Search for the cell housing the specified text and yield its (x, y) center coordinate. 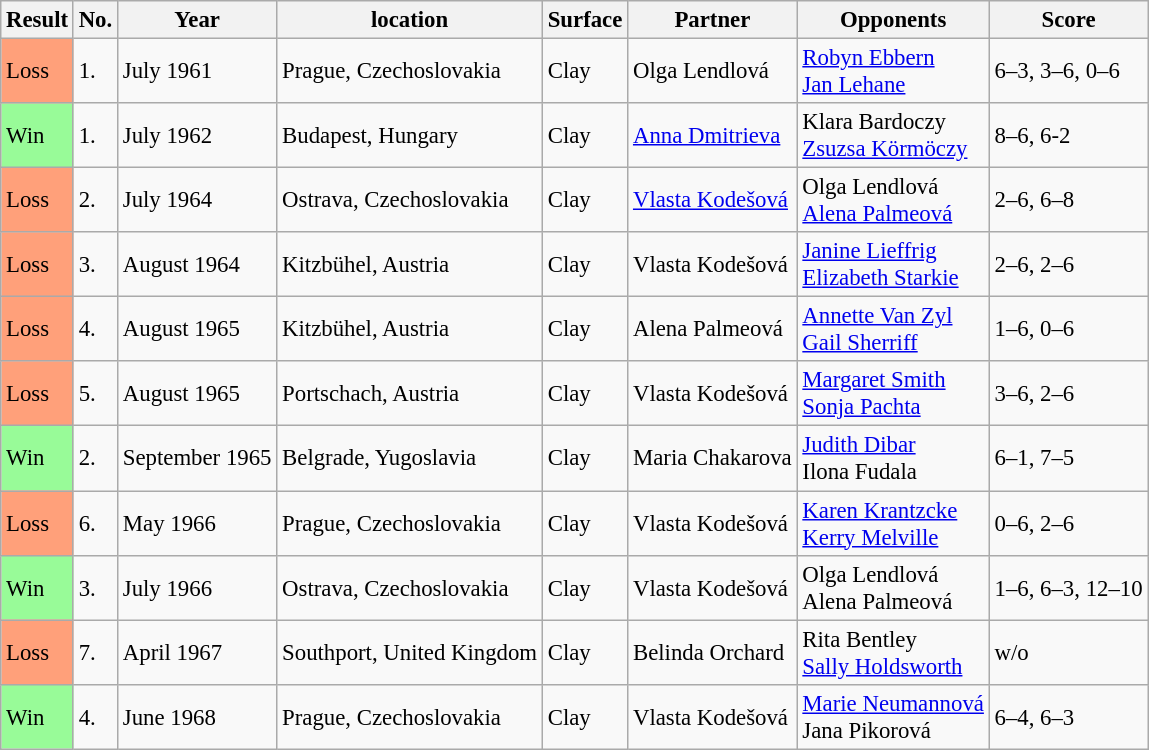
Alena Palmeová (712, 330)
Belgrade, Yugoslavia (410, 458)
Partner (712, 20)
July 1964 (196, 200)
6–4, 6–3 (1068, 716)
August 1964 (196, 264)
No. (95, 20)
6–3, 3–6, 0–6 (1068, 72)
5. (95, 394)
Southport, United Kingdom (410, 652)
location (410, 20)
Year (196, 20)
Janine Lieffrig Elizabeth Starkie (893, 264)
Belinda Orchard (712, 652)
April 1967 (196, 652)
Robyn Ebbern Jan Lehane (893, 72)
June 1968 (196, 716)
Surface (584, 20)
0–6, 2–6 (1068, 524)
3–6, 2–6 (1068, 394)
1–6, 0–6 (1068, 330)
Klara Bardoczy Zsuzsa Körmöczy (893, 136)
Olga Lendlová (712, 72)
8–6, 6-2 (1068, 136)
Margaret Smith Sonja Pachta (893, 394)
6–1, 7–5 (1068, 458)
Score (1068, 20)
6. (95, 524)
Maria Chakarova (712, 458)
Annette Van Zyl Gail Sherriff (893, 330)
July 1966 (196, 588)
Marie Neumannová Jana Pikorová (893, 716)
Anna Dmitrieva (712, 136)
Budapest, Hungary (410, 136)
September 1965 (196, 458)
Result (38, 20)
July 1961 (196, 72)
July 1962 (196, 136)
7. (95, 652)
Judith Dibar Ilona Fudala (893, 458)
May 1966 (196, 524)
Portschach, Austria (410, 394)
2–6, 2–6 (1068, 264)
Opponents (893, 20)
2–6, 6–8 (1068, 200)
Rita Bentley Sally Holdsworth (893, 652)
Karen Krantzcke Kerry Melville (893, 524)
1–6, 6–3, 12–10 (1068, 588)
w/o (1068, 652)
